Return the [X, Y] coordinate for the center point of the cell that contains the specified text.  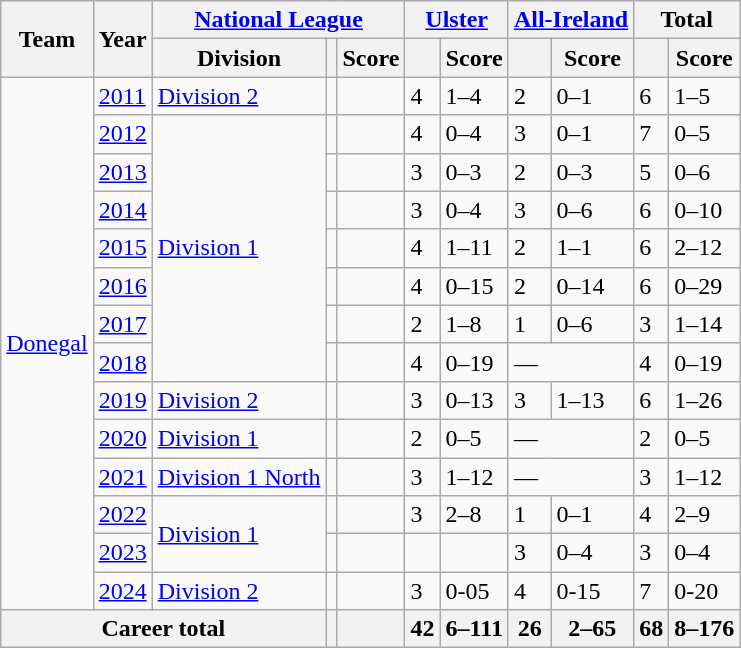
1–11 [474, 248]
2022 [122, 515]
2–8 [474, 515]
2017 [122, 324]
1–5 [704, 96]
2–12 [704, 248]
1–14 [704, 324]
Division [239, 58]
2021 [122, 477]
5 [652, 172]
Division 1 North [239, 477]
1–13 [592, 400]
6–111 [474, 629]
0–14 [592, 286]
Total [687, 20]
All-Ireland [570, 20]
8–176 [704, 629]
0-20 [704, 591]
2–9 [704, 515]
0–13 [474, 400]
26 [530, 629]
Ulster [456, 20]
2024 [122, 591]
2014 [122, 210]
2015 [122, 248]
2012 [122, 134]
Career total [164, 629]
2016 [122, 286]
Team [47, 39]
1–4 [474, 96]
2–65 [592, 629]
Donegal [47, 344]
Year [122, 39]
0–10 [704, 210]
42 [422, 629]
0-05 [474, 591]
0–15 [474, 286]
2020 [122, 438]
0–29 [704, 286]
2018 [122, 362]
2013 [122, 172]
68 [652, 629]
0-15 [592, 591]
National League [278, 20]
1–26 [704, 400]
2023 [122, 553]
2011 [122, 96]
1–8 [474, 324]
1–1 [592, 248]
2019 [122, 400]
